Output the (x, y) coordinate of the center of the cell containing the given text.  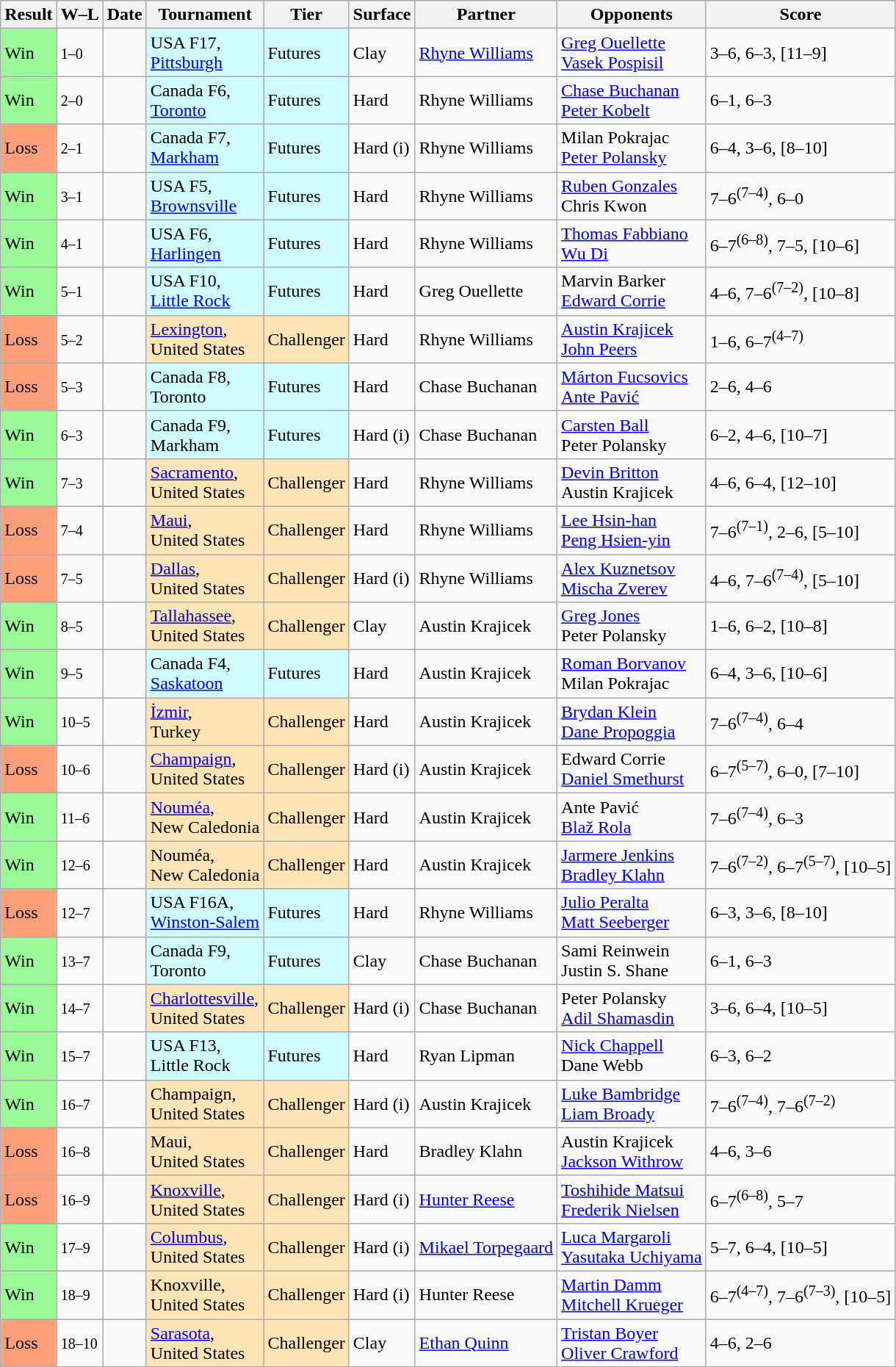
7–4 (79, 530)
6–7(6–8), 5–7 (801, 1199)
18–9 (79, 1294)
1–0 (79, 53)
Sami Reinwein Justin S. Shane (632, 961)
Ruben Gonzales Chris Kwon (632, 195)
USA F5, Brownsville (205, 195)
16–8 (79, 1152)
Sarasota, United States (205, 1343)
6–2, 4–6, [10–7] (801, 435)
Austin Krajicek John Peers (632, 339)
10–5 (79, 721)
Brydan Klein Dane Propoggia (632, 721)
Tier (306, 15)
11–6 (79, 817)
Result (29, 15)
Score (801, 15)
W–L (79, 15)
2–6, 4–6 (801, 386)
18–10 (79, 1343)
Dallas, United States (205, 577)
Surface (382, 15)
6–3, 6–2 (801, 1056)
Martin Damm Mitchell Krueger (632, 1294)
Peter Polansky Adil Shamasdin (632, 1008)
Márton Fucsovics Ante Pavić (632, 386)
USA F10, Little Rock (205, 291)
Ante Pavić Blaž Rola (632, 817)
Greg Ouellette (486, 291)
3–6, 6–3, [11–9] (801, 53)
Thomas Fabbiano Wu Di (632, 244)
8–5 (79, 626)
4–6, 7–6(7–2), [10–8] (801, 291)
13–7 (79, 961)
Tallahassee, United States (205, 626)
7–6(7–1), 2–6, [5–10] (801, 530)
Ryan Lipman (486, 1056)
Columbus, United States (205, 1247)
Opponents (632, 15)
Luca Margaroli Yasutaka Uchiyama (632, 1247)
USA F17, Pittsburgh (205, 53)
Lexington, United States (205, 339)
5–7, 6–4, [10–5] (801, 1247)
4–6, 3–6 (801, 1152)
4–1 (79, 244)
Greg Jones Peter Polansky (632, 626)
Edward Corrie Daniel Smethurst (632, 770)
6–3 (79, 435)
10–6 (79, 770)
Canada F4, Saskatoon (205, 674)
12–6 (79, 865)
Austin Krajicek Jackson Withrow (632, 1152)
Canada F8, Toronto (205, 386)
1–6, 6–2, [10–8] (801, 626)
Date (125, 15)
Greg Ouellette Vasek Pospisil (632, 53)
Marvin Barker Edward Corrie (632, 291)
6–3, 3–6, [8–10] (801, 912)
17–9 (79, 1247)
6–7(6–8), 7–5, [10–6] (801, 244)
3–6, 6–4, [10–5] (801, 1008)
2–1 (79, 148)
Bradley Klahn (486, 1152)
Lee Hsin-han Peng Hsien-yin (632, 530)
Canada F9, Markham (205, 435)
2–0 (79, 100)
Roman Borvanov Milan Pokrajac (632, 674)
6–7(5–7), 6–0, [7–10] (801, 770)
7–5 (79, 577)
Devin Britton Austin Krajicek (632, 482)
16–9 (79, 1199)
Julio Peralta Matt Seeberger (632, 912)
4–6, 7–6(7–4), [5–10] (801, 577)
USA F6, Harlingen (205, 244)
İzmir, Turkey (205, 721)
5–1 (79, 291)
Luke Bambridge Liam Broady (632, 1103)
7–6(7–4), 6–0 (801, 195)
Partner (486, 15)
Canada F9, Toronto (205, 961)
Ethan Quinn (486, 1343)
Mikael Torpegaard (486, 1247)
Nick Chappell Dane Webb (632, 1056)
15–7 (79, 1056)
Toshihide Matsui Frederik Nielsen (632, 1199)
7–3 (79, 482)
USA F13, Little Rock (205, 1056)
16–7 (79, 1103)
Chase Buchanan Peter Kobelt (632, 100)
USA F16A, Winston-Salem (205, 912)
Carsten Ball Peter Polansky (632, 435)
7–6(7–2), 6–7(5–7), [10–5] (801, 865)
4–6, 2–6 (801, 1343)
7–6(7–4), 6–4 (801, 721)
Tournament (205, 15)
Alex Kuznetsov Mischa Zverev (632, 577)
6–7(4–7), 7–6(7–3), [10–5] (801, 1294)
7–6(7–4), 7–6(7–2) (801, 1103)
14–7 (79, 1008)
Canada F7, Markham (205, 148)
6–4, 3–6, [8–10] (801, 148)
Tristan Boyer Oliver Crawford (632, 1343)
Jarmere Jenkins Bradley Klahn (632, 865)
6–4, 3–6, [10–6] (801, 674)
4–6, 6–4, [12–10] (801, 482)
1–6, 6–7(4–7) (801, 339)
7–6(7–4), 6–3 (801, 817)
Sacramento, United States (205, 482)
5–2 (79, 339)
12–7 (79, 912)
Charlottesville, United States (205, 1008)
Canada F6, Toronto (205, 100)
Milan Pokrajac Peter Polansky (632, 148)
5–3 (79, 386)
3–1 (79, 195)
9–5 (79, 674)
